Search for the cell housing the specified text and yield its [X, Y] center coordinate. 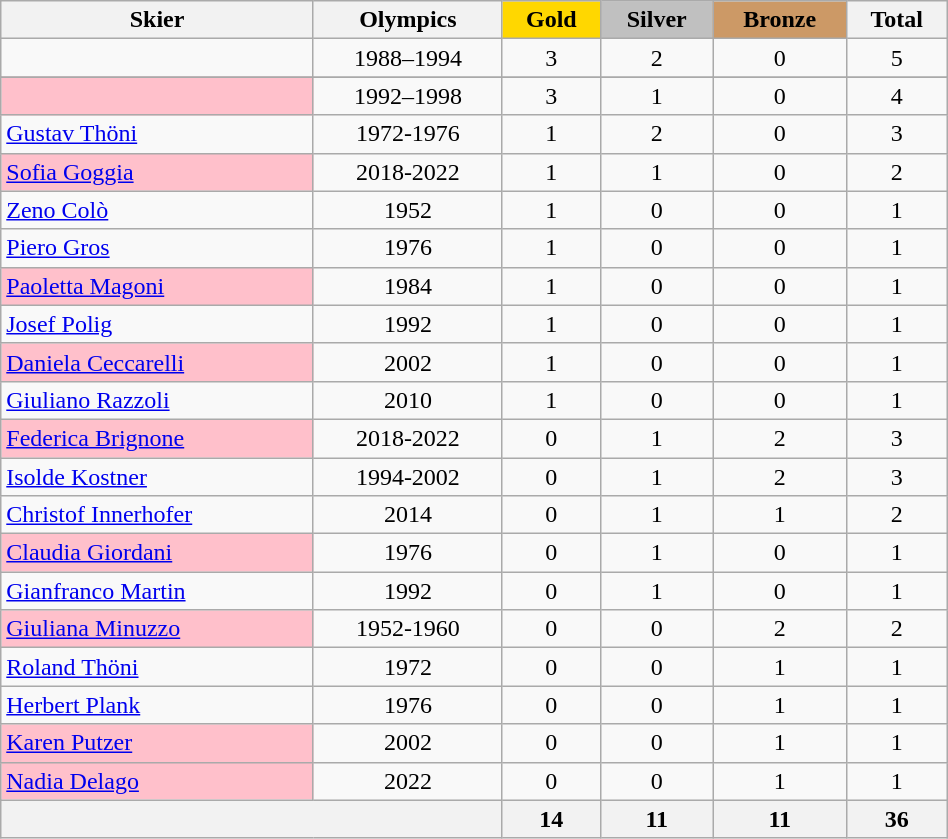
Gianfranco Martin [158, 591]
Karen Putzer [158, 743]
1972-1976 [408, 134]
Skier [158, 20]
Nadia Delago [158, 781]
Roland Thöni [158, 667]
Herbert Plank [158, 705]
1994-2002 [408, 477]
2014 [408, 515]
Silver [656, 20]
Claudia Giordani [158, 553]
1992–1998 [408, 96]
Gustav Thöni [158, 134]
Isolde Kostner [158, 477]
Zeno Colò [158, 210]
1984 [408, 286]
Giuliana Minuzzo [158, 629]
Josef Polig [158, 324]
Olympics [408, 20]
Gold [551, 20]
1972 [408, 667]
1952-1960 [408, 629]
1988–1994 [408, 58]
Federica Brignone [158, 438]
Daniela Ceccarelli [158, 362]
Sofia Goggia [158, 172]
4 [896, 96]
Piero Gros [158, 248]
5 [896, 58]
Paoletta Magoni [158, 286]
Total [896, 20]
14 [551, 819]
Bronze [780, 20]
36 [896, 819]
2022 [408, 781]
Christof Innerhofer [158, 515]
Giuliano Razzoli [158, 400]
2010 [408, 400]
1952 [408, 210]
